Find where the given text appears and provide that cell's center as (x, y) coordinate. 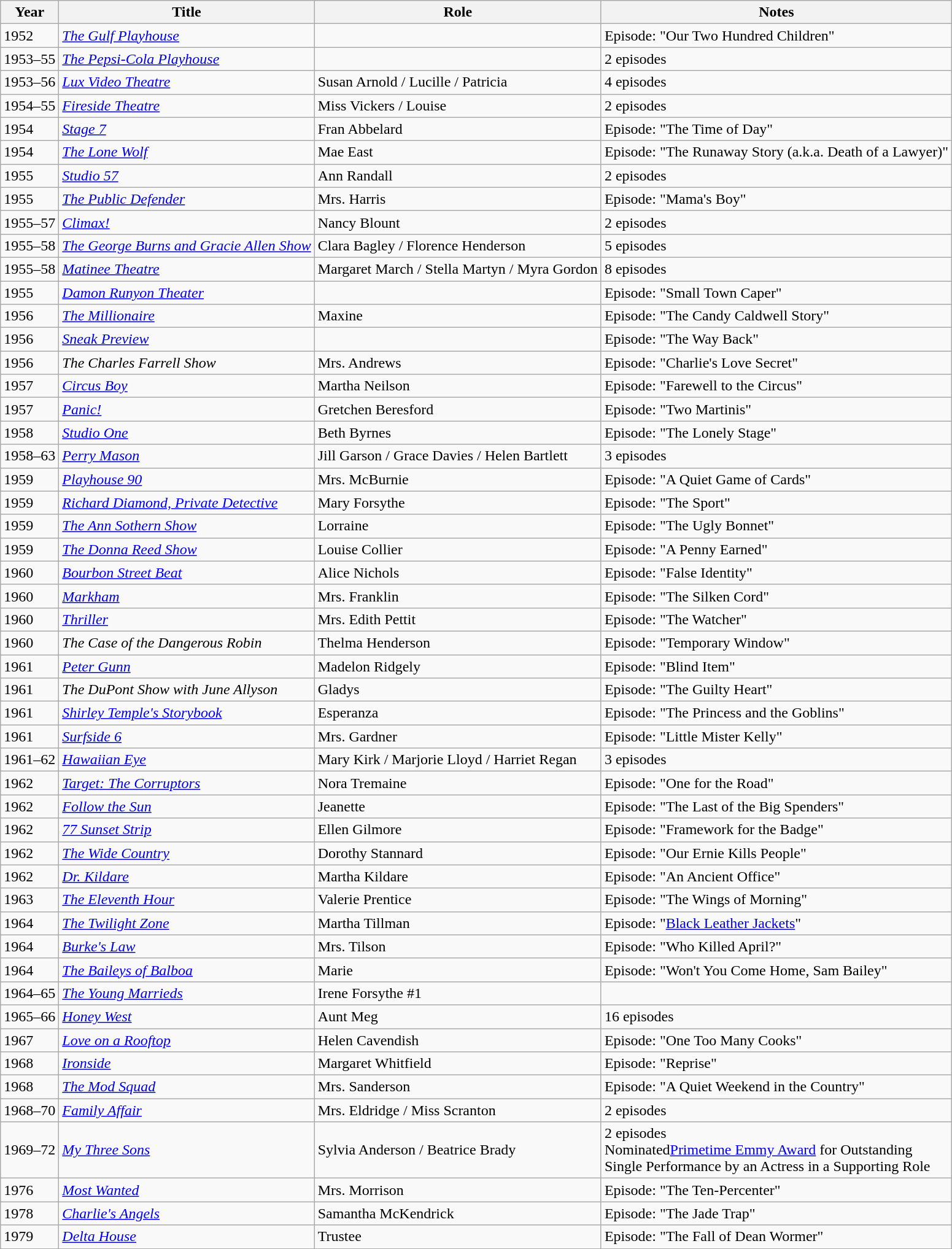
Hawaiian Eye (187, 760)
1954–55 (29, 106)
1965–66 (29, 1016)
Martha Neilson (458, 386)
Panic! (187, 409)
Dorothy Stannard (458, 853)
Nora Tremaine (458, 783)
Episode: "Black Leather Jackets" (776, 923)
1964–65 (29, 993)
1976 (29, 1190)
Episode: "A Quiet Weekend in the Country" (776, 1087)
Episode: "Little Mister Kelly" (776, 737)
Mrs. Gardner (458, 737)
The Baileys of Balboa (187, 970)
Mrs. Sanderson (458, 1087)
The Case of the Dangerous Robin (187, 643)
Perry Mason (187, 456)
Mrs. Tilson (458, 946)
Most Wanted (187, 1190)
Sylvia Anderson / Beatrice Brady (458, 1150)
Year (29, 12)
Samantha McKendrick (458, 1213)
Martha Kildare (458, 876)
Margaret Whitfield (458, 1064)
Episode: "The Silken Cord" (776, 596)
Episode: "One Too Many Cooks" (776, 1040)
Follow the Sun (187, 806)
Notes (776, 12)
Episode: "One for the Road" (776, 783)
Playhouse 90 (187, 479)
Climax! (187, 222)
Episode: "The Jade Trap" (776, 1213)
The Charles Farrell Show (187, 363)
Episode: "The Ugly Bonnet" (776, 526)
Mae East (458, 152)
Mary Kirk / Marjorie Lloyd / Harriet Regan (458, 760)
Martha Tillman (458, 923)
Episode: "The Guilty Heart" (776, 690)
Damon Runyon Theater (187, 293)
Episode: "Small Town Caper" (776, 293)
Jill Garson / Grace Davies / Helen Bartlett (458, 456)
Episode: "Blind Item" (776, 666)
Episode: "The Way Back" (776, 339)
Episode: "Won't You Come Home, Sam Bailey" (776, 970)
Margaret March / Stella Martyn / Myra Gordon (458, 269)
Susan Arnold / Lucille / Patricia (458, 82)
Circus Boy (187, 386)
Mrs. Harris (458, 199)
1978 (29, 1213)
Fran Abbelard (458, 129)
Charlie's Angels (187, 1213)
Episode: "A Quiet Game of Cards" (776, 479)
Irene Forsythe #1 (458, 993)
Ann Randall (458, 176)
The Public Defender (187, 199)
Episode: "The Last of the Big Spenders" (776, 806)
My Three Sons (187, 1150)
Valerie Prentice (458, 900)
The Gulf Playhouse (187, 36)
Episode: "Reprise" (776, 1064)
Episode: "The Sport" (776, 503)
Burke's Law (187, 946)
Title (187, 12)
Dr. Kildare (187, 876)
Love on a Rooftop (187, 1040)
Jeanette (458, 806)
Mrs. Morrison (458, 1190)
Fireside Theatre (187, 106)
Shirley Temple's Storybook (187, 713)
Studio 57 (187, 176)
The Eleventh Hour (187, 900)
The Young Marrieds (187, 993)
Lux Video Theatre (187, 82)
Maxine (458, 316)
The Twilight Zone (187, 923)
Episode: "The Lonely Stage" (776, 433)
Louise Collier (458, 549)
The Wide Country (187, 853)
Gretchen Beresford (458, 409)
Episode: "Who Killed April?" (776, 946)
Episode: "False Identity" (776, 573)
Stage 7 (187, 129)
Mrs. Franklin (458, 596)
Esperanza (458, 713)
1963 (29, 900)
Episode: "The Time of Day" (776, 129)
Episode: "The Runaway Story (a.k.a. Death of a Lawyer)" (776, 152)
Target: The Corruptors (187, 783)
Episode: "Farewell to the Circus" (776, 386)
Episode: "Mama's Boy" (776, 199)
2 episodesNominatedPrimetime Emmy Award for Outstanding Single Performance by an Actress in a Supporting Role (776, 1150)
The George Burns and Gracie Allen Show (187, 246)
77 Sunset Strip (187, 830)
Bourbon Street Beat (187, 573)
Episode: "Charlie's Love Secret" (776, 363)
Delta House (187, 1237)
Clara Bagley / Florence Henderson (458, 246)
1958–63 (29, 456)
1958 (29, 433)
Miss Vickers / Louise (458, 106)
Mrs. Edith Pettit (458, 619)
Gladys (458, 690)
Mrs. McBurnie (458, 479)
Mrs. Andrews (458, 363)
Ellen Gilmore (458, 830)
Honey West (187, 1016)
Matinee Theatre (187, 269)
Aunt Meg (458, 1016)
Episode: "Our Ernie Kills People" (776, 853)
Role (458, 12)
Richard Diamond, Private Detective (187, 503)
1955–57 (29, 222)
The Millionaire (187, 316)
Sneak Preview (187, 339)
Thelma Henderson (458, 643)
1968–70 (29, 1110)
Thriller (187, 619)
5 episodes (776, 246)
Nancy Blount (458, 222)
Episode: "An Ancient Office" (776, 876)
Studio One (187, 433)
Episode: "Our Two Hundred Children" (776, 36)
Mary Forsythe (458, 503)
The Lone Wolf (187, 152)
Episode: "The Candy Caldwell Story" (776, 316)
Trustee (458, 1237)
The Donna Reed Show (187, 549)
Madelon Ridgely (458, 666)
1953–56 (29, 82)
Peter Gunn (187, 666)
1953–55 (29, 59)
The Ann Sothern Show (187, 526)
1969–72 (29, 1150)
Markham (187, 596)
Episode: "A Penny Earned" (776, 549)
The DuPont Show with June Allyson (187, 690)
Beth Byrnes (458, 433)
Lorraine (458, 526)
Episode: "Two Martinis" (776, 409)
1961–62 (29, 760)
Episode: "The Princess and the Goblins" (776, 713)
1967 (29, 1040)
16 episodes (776, 1016)
Marie (458, 970)
The Pepsi-Cola Playhouse (187, 59)
Episode: "The Watcher" (776, 619)
The Mod Squad (187, 1087)
Ironside (187, 1064)
Episode: "The Fall of Dean Wormer" (776, 1237)
1952 (29, 36)
Episode: "Framework for the Badge" (776, 830)
Surfside 6 (187, 737)
Family Affair (187, 1110)
Episode: "The Wings of Morning" (776, 900)
4 episodes (776, 82)
Episode: "Temporary Window" (776, 643)
Episode: "The Ten-Percenter" (776, 1190)
1979 (29, 1237)
8 episodes (776, 269)
Mrs. Eldridge / Miss Scranton (458, 1110)
Alice Nichols (458, 573)
Helen Cavendish (458, 1040)
